Detect which cell encompasses the target text, then output its (X, Y) center coordinate. 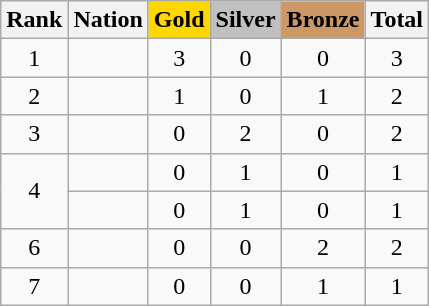
4 (34, 191)
7 (34, 286)
6 (34, 248)
Bronze (323, 20)
Nation (108, 20)
Rank (34, 20)
Silver (246, 20)
Total (397, 20)
Gold (179, 20)
